Output the (X, Y) coordinate of the center of the cell containing the given text.  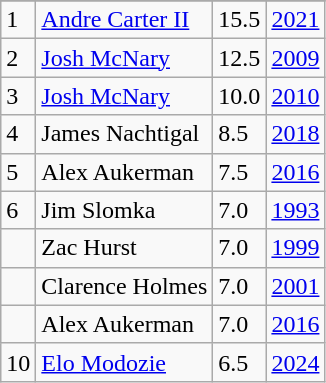
3 (18, 96)
Andre Carter II (124, 20)
2018 (296, 134)
2021 (296, 20)
1999 (296, 248)
Zac Hurst (124, 248)
5 (18, 172)
12.5 (240, 58)
15.5 (240, 20)
Clarence Holmes (124, 286)
10.0 (240, 96)
Elo Modozie (124, 362)
1993 (296, 210)
4 (18, 134)
7.5 (240, 172)
6 (18, 210)
2 (18, 58)
8.5 (240, 134)
1 (18, 20)
2010 (296, 96)
James Nachtigal (124, 134)
10 (18, 362)
6.5 (240, 362)
Jim Slomka (124, 210)
2024 (296, 362)
2009 (296, 58)
2001 (296, 286)
